Search for the cell housing the specified text and yield its [x, y] center coordinate. 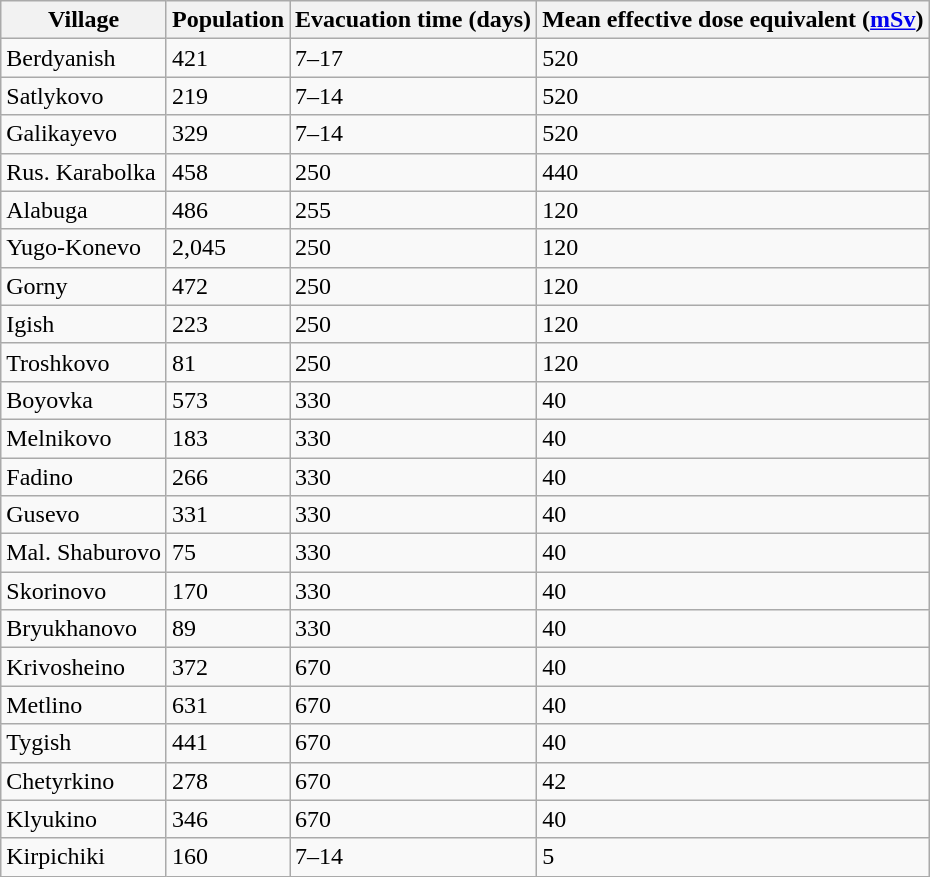
5 [733, 857]
255 [414, 210]
Evacuation time (days) [414, 20]
Boyovka [84, 400]
2,045 [228, 248]
372 [228, 667]
441 [228, 743]
223 [228, 324]
160 [228, 857]
Chetyrkino [84, 781]
486 [228, 210]
Rus. Karabolka [84, 172]
573 [228, 400]
329 [228, 134]
Klyukino [84, 819]
Gusevo [84, 515]
Fadino [84, 477]
Population [228, 20]
331 [228, 515]
183 [228, 438]
278 [228, 781]
75 [228, 553]
42 [733, 781]
Village [84, 20]
472 [228, 286]
Melnikovo [84, 438]
440 [733, 172]
266 [228, 477]
Igish [84, 324]
170 [228, 591]
458 [228, 172]
Yugo-Konevo [84, 248]
89 [228, 629]
Kirpichiki [84, 857]
Galikayevo [84, 134]
Tygish [84, 743]
Gorny [84, 286]
Satlykovo [84, 96]
631 [228, 705]
Mal. Shaburovo [84, 553]
421 [228, 58]
219 [228, 96]
Bryukhanovo [84, 629]
7–17 [414, 58]
Skorinovo [84, 591]
81 [228, 362]
Krivosheino [84, 667]
Berdyanish [84, 58]
Alabuga [84, 210]
Troshkovo [84, 362]
346 [228, 819]
Mean effective dose equivalent (mSv) [733, 20]
Metlino [84, 705]
